From the cell containing the given text, extract its center point as (x, y) coordinate. 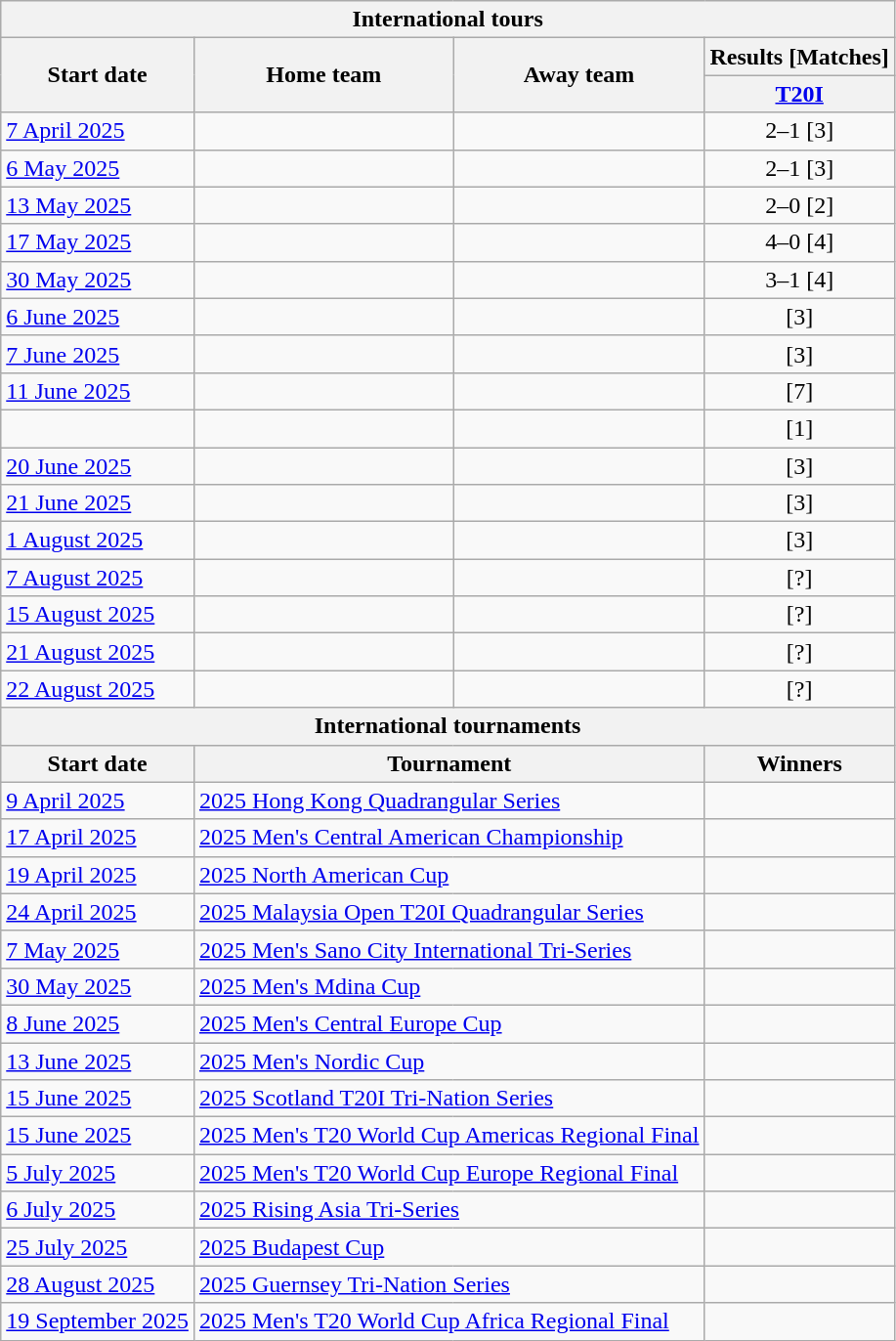
2025 Rising Asia Tri-Series (449, 1210)
9 April 2025 (98, 800)
6 June 2025 (98, 317)
Winners (799, 763)
22 August 2025 (98, 689)
Tournament (449, 763)
25 July 2025 (98, 1247)
International tournaments (448, 726)
2025 Men's Sano City International Tri-Series (449, 949)
[1] (799, 428)
24 April 2025 (98, 912)
5 July 2025 (98, 1173)
2025 Men's Nordic Cup (449, 1060)
21 August 2025 (98, 652)
2025 Men's T20 World Cup Americas Regional Final (449, 1136)
7 May 2025 (98, 949)
11 June 2025 (98, 391)
4–0 [4] (799, 242)
17 May 2025 (98, 242)
7 April 2025 (98, 131)
19 September 2025 (98, 1321)
28 August 2025 (98, 1284)
6 May 2025 (98, 168)
13 June 2025 (98, 1060)
7 August 2025 (98, 578)
7 June 2025 (98, 354)
17 April 2025 (98, 838)
13 May 2025 (98, 205)
21 June 2025 (98, 503)
2025 Men's Central Europe Cup (449, 1023)
2025 Men's Central American Championship (449, 838)
International tours (448, 20)
19 April 2025 (98, 875)
2025 Budapest Cup (449, 1247)
Away team (578, 75)
2025 Scotland T20I Tri-Nation Series (449, 1099)
20 June 2025 (98, 466)
2025 Men's T20 World Cup Europe Regional Final (449, 1173)
15 August 2025 (98, 615)
3–1 [4] (799, 280)
2025 Men's T20 World Cup Africa Regional Final (449, 1321)
Results [Matches] (799, 57)
2025 Men's Mdina Cup (449, 986)
2025 Malaysia Open T20I Quadrangular Series (449, 912)
T20I (799, 94)
6 July 2025 (98, 1210)
2025 Hong Kong Quadrangular Series (449, 800)
8 June 2025 (98, 1023)
2025 Guernsey Tri-Nation Series (449, 1284)
1 August 2025 (98, 541)
2025 North American Cup (449, 875)
[7] (799, 391)
2–0 [2] (799, 205)
Home team (323, 75)
